Search for the cell housing the specified text and yield its (x, y) center coordinate. 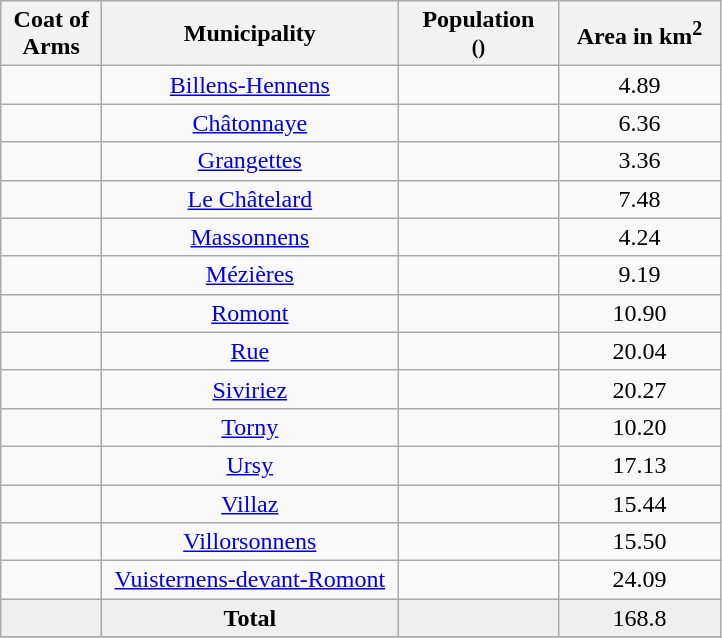
Billens-Hennens (250, 85)
9.19 (640, 275)
Siviriez (250, 389)
Villaz (250, 503)
Grangettes (250, 161)
20.27 (640, 389)
Villorsonnens (250, 542)
Romont (250, 313)
Rue (250, 351)
24.09 (640, 580)
7.48 (640, 199)
20.04 (640, 351)
15.44 (640, 503)
Mézières (250, 275)
17.13 (640, 465)
4.89 (640, 85)
10.90 (640, 313)
Ursy (250, 465)
Le Châtelard (250, 199)
10.20 (640, 427)
3.36 (640, 161)
6.36 (640, 123)
Vuisternens-devant-Romont (250, 580)
168.8 (640, 618)
Coat of Arms (52, 34)
Total (250, 618)
15.50 (640, 542)
Area in km2 (640, 34)
Torny (250, 427)
4.24 (640, 237)
Municipality (250, 34)
Massonnens (250, 237)
Population() (478, 34)
Châtonnaye (250, 123)
